Return [x, y] of the center of cell containing provided text 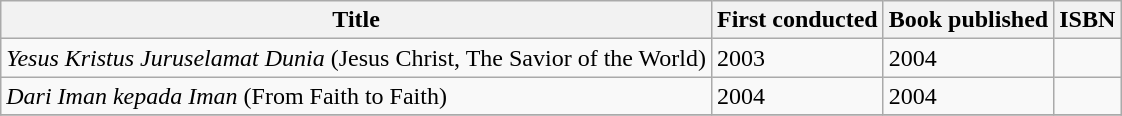
2003 [797, 58]
Yesus Kristus Juruselamat Dunia (Jesus Christ, The Savior of the World) [356, 58]
Title [356, 20]
First conducted [797, 20]
ISBN [1088, 20]
Book published [968, 20]
Dari Iman kepada Iman (From Faith to Faith) [356, 96]
